Extract the (X, Y) coordinate from the center of the cell holding the provided text.  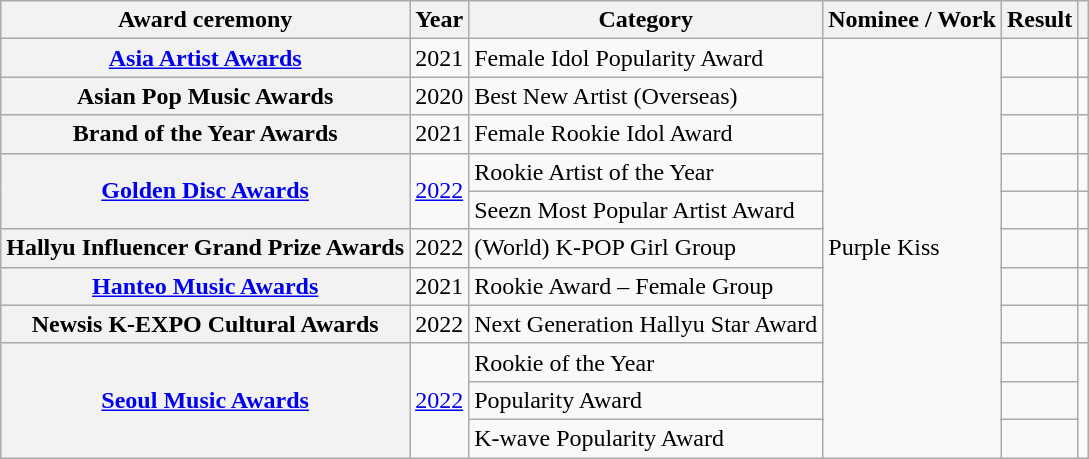
Result (1039, 20)
Purple Kiss (912, 248)
Popularity Award (646, 400)
Golden Disc Awards (206, 191)
Award ceremony (206, 20)
Nominee / Work (912, 20)
K-wave Popularity Award (646, 438)
(World) K-POP Girl Group (646, 248)
Hanteo Music Awards (206, 286)
Seezn Most Popular Artist Award (646, 210)
Brand of the Year Awards (206, 134)
Asia Artist Awards (206, 58)
2020 (440, 96)
Rookie of the Year (646, 362)
Seoul Music Awards (206, 400)
Rookie Artist of the Year (646, 172)
Newsis K-EXPO Cultural Awards (206, 324)
Asian Pop Music Awards (206, 96)
Category (646, 20)
Hallyu Influencer Grand Prize Awards (206, 248)
Rookie Award – Female Group (646, 286)
Best New Artist (Overseas) (646, 96)
Female Rookie Idol Award (646, 134)
Next Generation Hallyu Star Award (646, 324)
Year (440, 20)
Female Idol Popularity Award (646, 58)
